Provide the [x, y] coordinate of the cell's center where the given text is located.  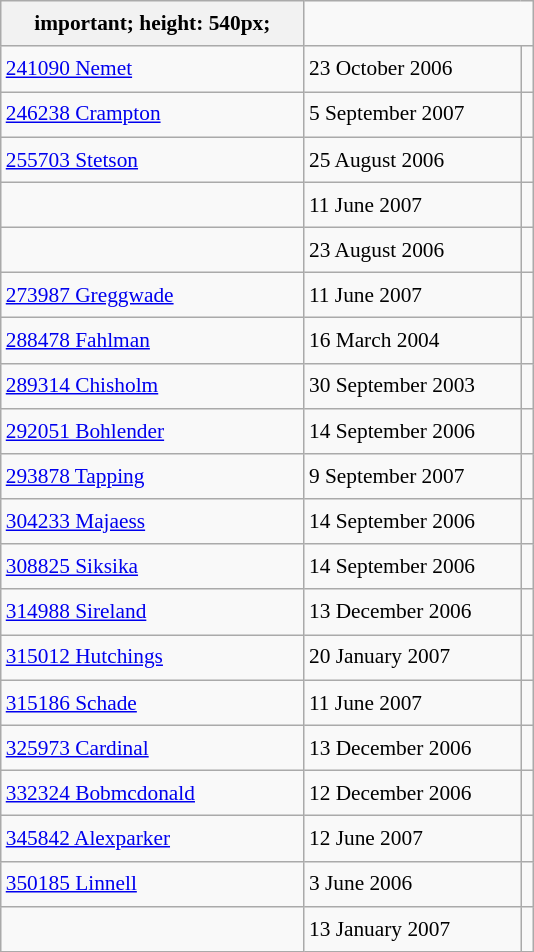
13 January 2007 [412, 928]
important; height: 540px; [152, 24]
289314 Chisholm [152, 386]
315012 Hutchings [152, 658]
304233 Majaess [152, 522]
3 June 2006 [412, 884]
314988 Sireland [152, 612]
273987 Greggwade [152, 296]
16 March 2004 [412, 340]
350185 Linnell [152, 884]
325973 Cardinal [152, 748]
20 January 2007 [412, 658]
23 August 2006 [412, 250]
12 December 2006 [412, 792]
308825 Siksika [152, 566]
315186 Schade [152, 702]
292051 Bohlender [152, 430]
345842 Alexparker [152, 838]
30 September 2003 [412, 386]
9 September 2007 [412, 476]
12 June 2007 [412, 838]
293878 Tapping [152, 476]
255703 Stetson [152, 160]
23 October 2006 [412, 68]
246238 Crampton [152, 114]
25 August 2006 [412, 160]
332324 Bobmcdonald [152, 792]
241090 Nemet [152, 68]
288478 Fahlman [152, 340]
5 September 2007 [412, 114]
